Determine the (X, Y) coordinate at the center of the cell enclosing the given text.  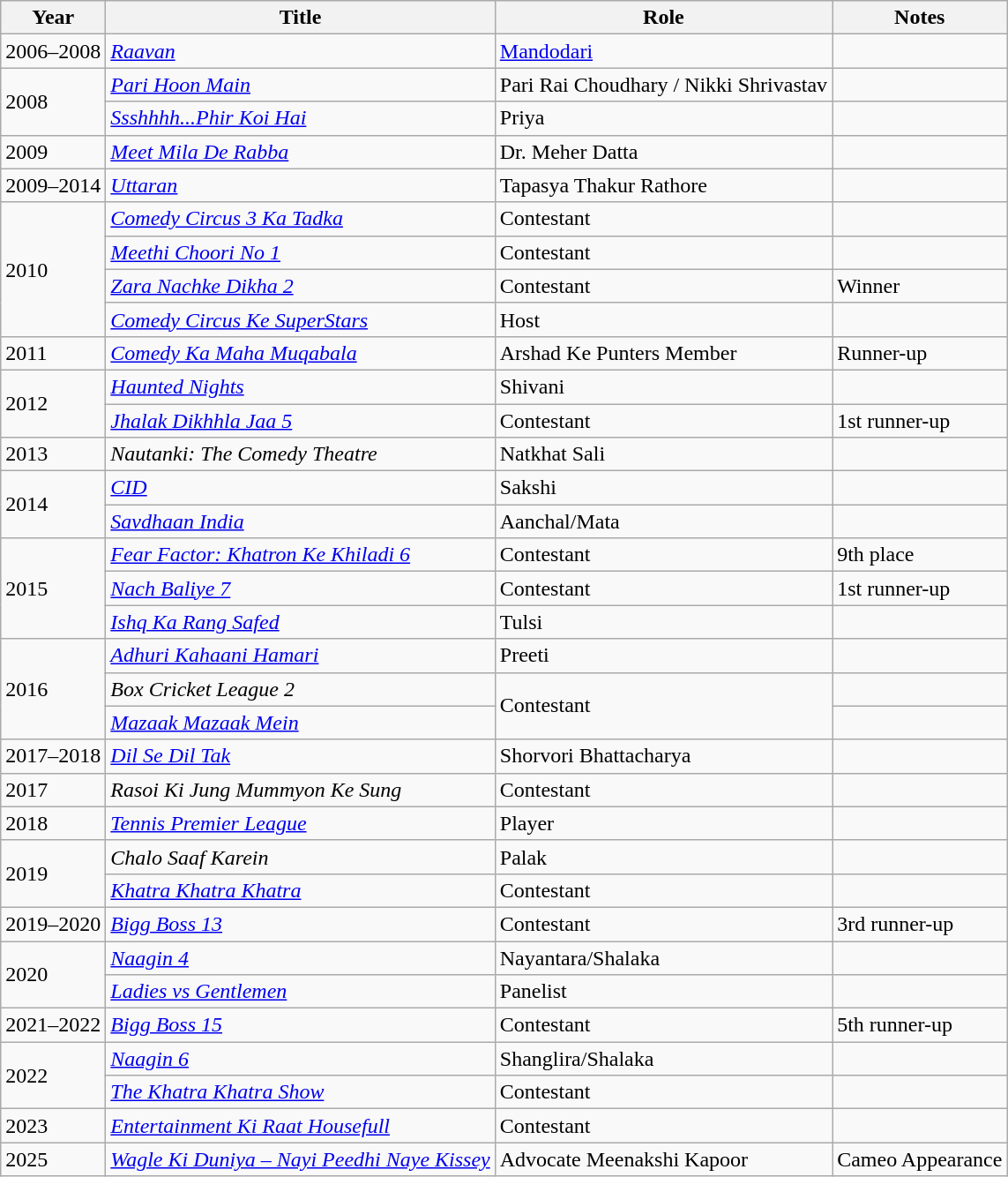
Palak (663, 857)
Uttaran (300, 185)
Title (300, 18)
Pari Rai Choudhary / Nikki Shrivastav (663, 85)
Box Cricket League 2 (300, 689)
Advocate Meenakshi Kapoor (663, 1159)
Meethi Choori No 1 (300, 252)
The Khatra Khatra Show (300, 1092)
Comedy Ka Maha Muqabala (300, 353)
Ladies vs Gentlemen (300, 992)
Comedy Circus 3 Ka Tadka (300, 219)
2019–2020 (53, 924)
Cameo Appearance (920, 1159)
Notes (920, 18)
Panelist (663, 992)
Year (53, 18)
Aanchal/Mata (663, 521)
2013 (53, 454)
2006–2008 (53, 51)
Wagle Ki Duniya – Nayi Peedhi Naye Kissey (300, 1159)
Tapasya Thakur Rathore (663, 185)
5th runner-up (920, 1025)
Haunted Nights (300, 386)
Nayantara/Shalaka (663, 957)
Natkhat Sali (663, 454)
2012 (53, 403)
Khatra Khatra Khatra (300, 890)
2021–2022 (53, 1025)
Shivani (663, 386)
Ishq Ka Rang Safed (300, 622)
Role (663, 18)
Pari Hoon Main (300, 85)
2009 (53, 152)
Savdhaan India (300, 521)
Nautanki: The Comedy Theatre (300, 454)
Rasoi Ki Jung Mummyon Ke Sung (300, 790)
2016 (53, 689)
Adhuri Kahaani Hamari (300, 656)
2009–2014 (53, 185)
2020 (53, 974)
2025 (53, 1159)
Ssshhhh...Phir Koi Hai (300, 118)
3rd runner-up (920, 924)
Tulsi (663, 622)
2022 (53, 1076)
Runner-up (920, 353)
2019 (53, 873)
Shorvori Bhattacharya (663, 756)
2017–2018 (53, 756)
Comedy Circus Ke SuperStars (300, 319)
Winner (920, 286)
Dil Se Dil Tak (300, 756)
Fear Factor: Khatron Ke Khiladi 6 (300, 555)
Jhalak Dikhhla Jaa 5 (300, 421)
Bigg Boss 13 (300, 924)
Host (663, 319)
2008 (53, 101)
Sakshi (663, 488)
Preeti (663, 656)
2011 (53, 353)
Naagin 6 (300, 1059)
Arshad Ke Punters Member (663, 353)
Dr. Meher Datta (663, 152)
Nach Baliye 7 (300, 588)
Raavan (300, 51)
Tennis Premier League (300, 823)
Naagin 4 (300, 957)
2023 (53, 1126)
Mazaak Mazaak Mein (300, 723)
Player (663, 823)
9th place (920, 555)
Bigg Boss 15 (300, 1025)
2018 (53, 823)
2017 (53, 790)
Shanglira/Shalaka (663, 1059)
Entertainment Ki Raat Housefull (300, 1126)
Mandodari (663, 51)
CID (300, 488)
Priya (663, 118)
Meet Mila De Rabba (300, 152)
2015 (53, 588)
Zara Nachke Dikha 2 (300, 286)
Chalo Saaf Karein (300, 857)
2010 (53, 269)
2014 (53, 505)
